Output the [x, y] coordinate of the center of the cell containing the given text.  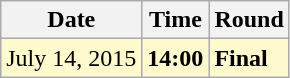
Date [72, 20]
Round [249, 20]
July 14, 2015 [72, 58]
Time [176, 20]
Final [249, 58]
14:00 [176, 58]
